Search for the cell housing the specified text and yield its [x, y] center coordinate. 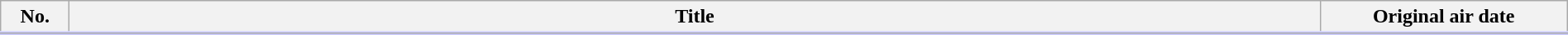
Title [695, 17]
No. [35, 17]
Original air date [1444, 17]
